Provide the [X, Y] coordinate of the cell's center where the given text is located.  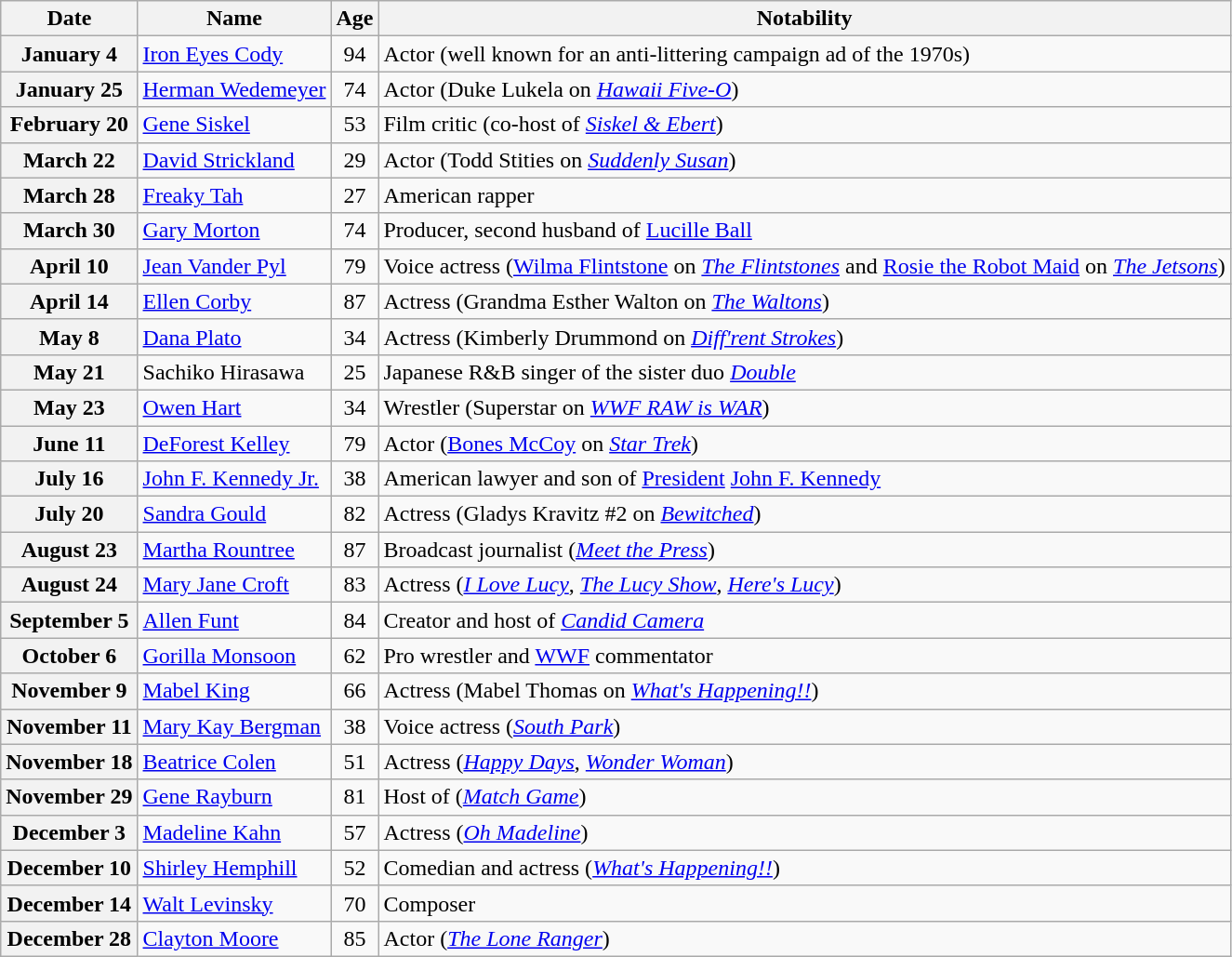
Freaky Tah [234, 195]
94 [355, 54]
Shirley Hemphill [234, 868]
Actress (Grandma Esther Walton on The Waltons) [804, 301]
Actor (Bones McCoy on Star Trek) [804, 444]
Gary Morton [234, 231]
Actress (Gladys Kravitz #2 on Bewitched) [804, 514]
April 14 [69, 301]
51 [355, 762]
June 11 [69, 444]
Martha Rountree [234, 550]
July 16 [69, 479]
Actress (Kimberly Drummond on Diff'rent Strokes) [804, 337]
December 14 [69, 903]
Ellen Corby [234, 301]
May 23 [69, 407]
70 [355, 903]
Actor (well known for an anti-littering campaign ad of the 1970s) [804, 54]
John F. Kennedy Jr. [234, 479]
Beatrice Colen [234, 762]
83 [355, 585]
Actress (I Love Lucy, The Lucy Show, Here's Lucy) [804, 585]
Mary Kay Bergman [234, 726]
March 22 [69, 160]
David Strickland [234, 160]
Host of (Match Game) [804, 797]
March 28 [69, 195]
Gene Siskel [234, 125]
Jean Vander Pyl [234, 266]
27 [355, 195]
February 20 [69, 125]
52 [355, 868]
Gene Rayburn [234, 797]
Pro wrestler and WWF commentator [804, 656]
December 28 [69, 938]
Actor (Duke Lukela on Hawaii Five-O) [804, 89]
Sachiko Hirasawa [234, 372]
Actress (Mabel Thomas on What's Happening!!) [804, 691]
Creator and host of Candid Camera [804, 620]
Film critic (co-host of Siskel & Ebert) [804, 125]
September 5 [69, 620]
American rapper [804, 195]
November 29 [69, 797]
Clayton Moore [234, 938]
62 [355, 656]
American lawyer and son of President John F. Kennedy [804, 479]
November 18 [69, 762]
53 [355, 125]
January 4 [69, 54]
January 25 [69, 89]
July 20 [69, 514]
Japanese R&B singer of the sister duo Double [804, 372]
Actress (Happy Days, Wonder Woman) [804, 762]
Mary Jane Croft [234, 585]
Mabel King [234, 691]
DeForest Kelley [234, 444]
Wrestler (Superstar on WWF RAW is WAR) [804, 407]
August 24 [69, 585]
October 6 [69, 656]
81 [355, 797]
Owen Hart [234, 407]
Sandra Gould [234, 514]
Voice actress (South Park) [804, 726]
Name [234, 19]
August 23 [69, 550]
Producer, second husband of Lucille Ball [804, 231]
Comedian and actress (What's Happening!!) [804, 868]
November 9 [69, 691]
85 [355, 938]
Broadcast journalist (Meet the Press) [804, 550]
Dana Plato [234, 337]
25 [355, 372]
Herman Wedemeyer [234, 89]
May 21 [69, 372]
December 3 [69, 832]
Actress (Oh Madeline) [804, 832]
Actor (The Lone Ranger) [804, 938]
29 [355, 160]
Age [355, 19]
82 [355, 514]
Gorilla Monsoon [234, 656]
Composer [804, 903]
April 10 [69, 266]
March 30 [69, 231]
84 [355, 620]
Voice actress (Wilma Flintstone on The Flintstones and Rosie the Robot Maid on The Jetsons) [804, 266]
57 [355, 832]
December 10 [69, 868]
Notability [804, 19]
Iron Eyes Cody [234, 54]
Madeline Kahn [234, 832]
Allen Funt [234, 620]
November 11 [69, 726]
66 [355, 691]
Walt Levinsky [234, 903]
May 8 [69, 337]
Date [69, 19]
Actor (Todd Stities on Suddenly Susan) [804, 160]
